Output the (X, Y) coordinate of the center of the cell containing the given text.  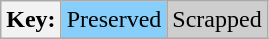
Scrapped (217, 20)
Key: (31, 20)
Preserved (114, 20)
